Determine the [x, y] coordinate at the center of the cell enclosing the given text.  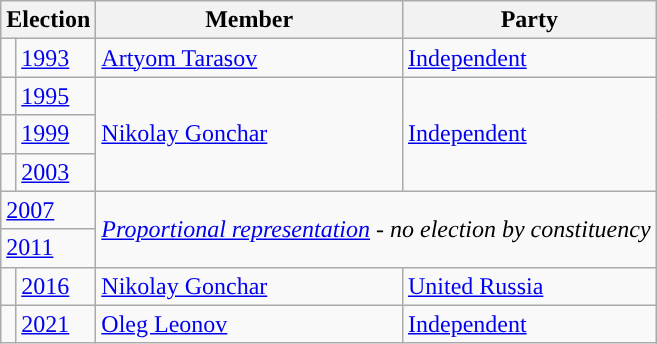
2021 [56, 324]
Election [48, 20]
2016 [56, 286]
United Russia [529, 286]
Proportional representation - no election by constituency [376, 229]
Artyom Tarasov [250, 58]
Member [250, 20]
Party [529, 20]
2011 [48, 248]
2007 [48, 210]
1993 [56, 58]
1995 [56, 96]
1999 [56, 134]
Oleg Leonov [250, 324]
2003 [56, 172]
